Search for the cell housing the specified text and yield its [X, Y] center coordinate. 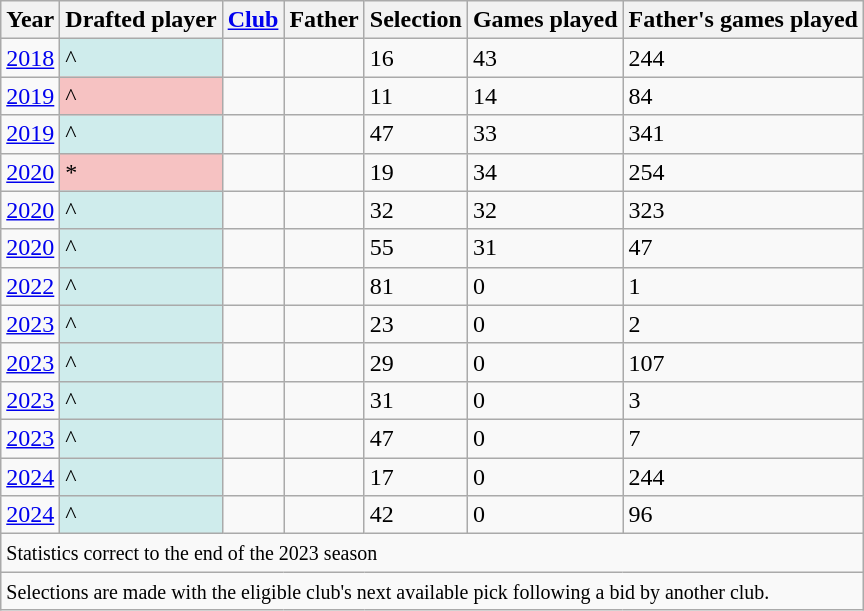
42 [416, 515]
Selections are made with the eligible club's next available pick following a bid by another club. [432, 591]
107 [743, 362]
16 [416, 58]
Club [253, 20]
Father's games played [743, 20]
55 [416, 248]
29 [416, 362]
323 [743, 210]
2022 [30, 286]
11 [416, 96]
23 [416, 324]
33 [545, 134]
43 [545, 58]
1 [743, 286]
19 [416, 172]
96 [743, 515]
2 [743, 324]
Year [30, 20]
Selection [416, 20]
84 [743, 96]
254 [743, 172]
14 [545, 96]
* [141, 172]
Statistics correct to the end of the 2023 season [432, 553]
7 [743, 438]
2018 [30, 58]
Father [324, 20]
81 [416, 286]
Games played [545, 20]
17 [416, 477]
Drafted player [141, 20]
34 [545, 172]
3 [743, 400]
341 [743, 134]
